Return [x, y] of the center of cell containing provided text 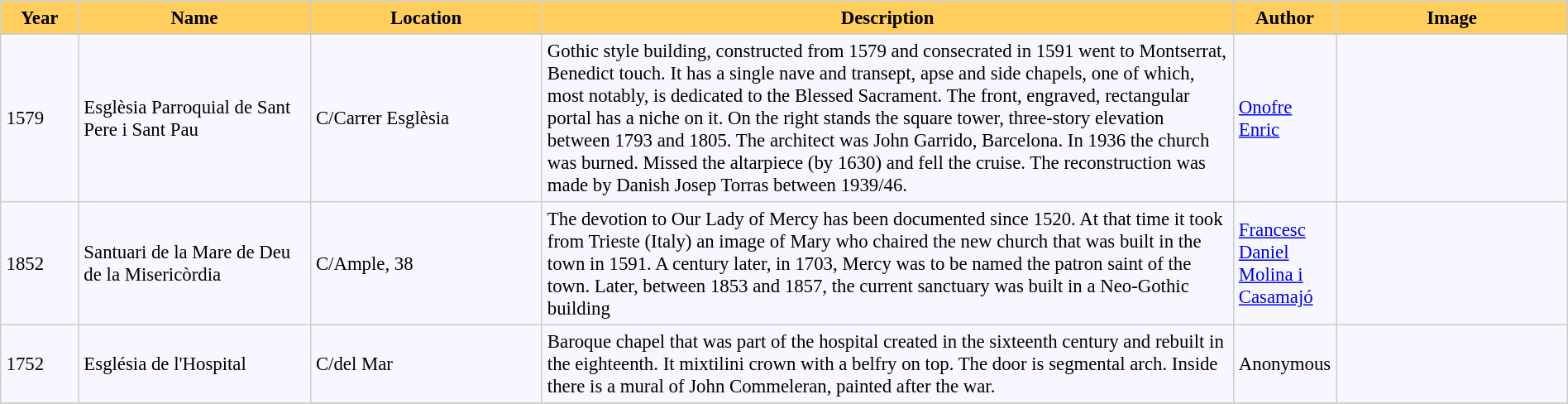
Author [1285, 17]
Francesc Daniel Molina i Casamajó [1285, 263]
Year [40, 17]
Description [887, 17]
C/del Mar [426, 363]
Image [1452, 17]
C/Carrer Esglèsia [426, 118]
Església de l'Hospital [195, 363]
Onofre Enric [1285, 118]
1852 [40, 263]
Name [195, 17]
1752 [40, 363]
Location [426, 17]
Esglèsia Parroquial de Sant Pere i Sant Pau [195, 118]
C/Ample, 38 [426, 263]
Anonymous [1285, 363]
1579 [40, 118]
Santuari de la Mare de Deu de la Misericòrdia [195, 263]
